Scan for the cell matching the given text and deliver its [x, y] coordinate at center. 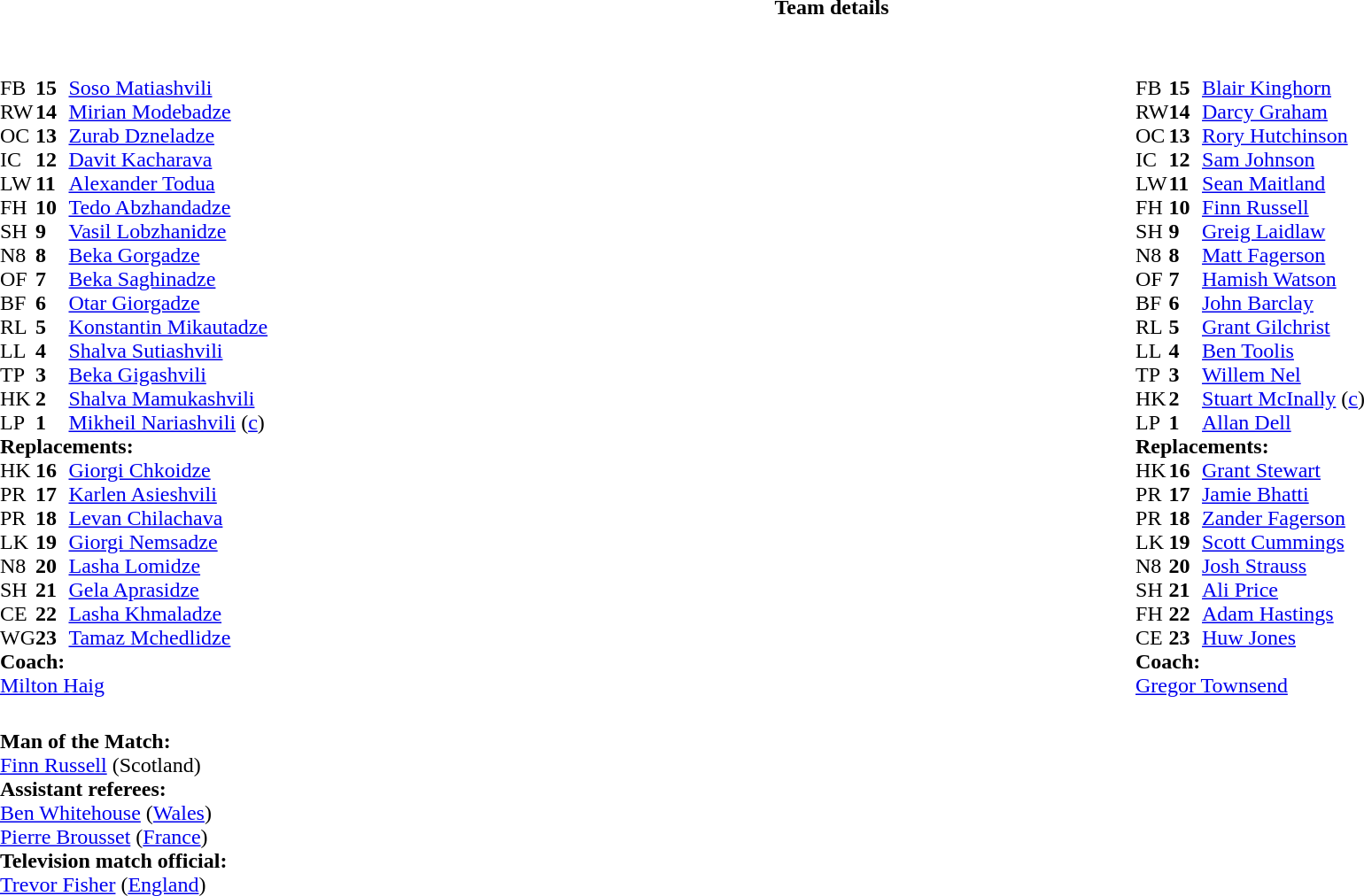
Coach: [134, 662]
Giorgi Chkoidze [168, 471]
Tamaz Mchedlidze [168, 637]
Replacements: [134, 446]
Vasil Lobzhanidze [168, 232]
Lasha Khmaladze [168, 614]
Levan Chilachava [168, 519]
Soso Matiashvili [168, 89]
Konstantin Mikautadze [168, 328]
Lasha Lomidze [168, 567]
Shalva Sutiashvili [168, 351]
Alexander Todua [168, 184]
Giorgi Nemsadze [168, 542]
Zurab Dzneladze [168, 136]
Beka Saghinadze [168, 280]
Beka Gorgadze [168, 255]
Otar Giorgadze [168, 303]
Mikheil Nariashvili (c) [168, 423]
Mirian Modebadze [168, 112]
Shalva Mamukashvili [168, 398]
WG [18, 637]
Davit Kacharava [168, 159]
Tedo Abzhandadze [168, 207]
Beka Gigashvili [168, 375]
Gela Aprasidze [168, 590]
Karlen Asieshvili [168, 494]
Milton Haig [134, 685]
